Search for the cell housing the specified text and yield its (x, y) center coordinate. 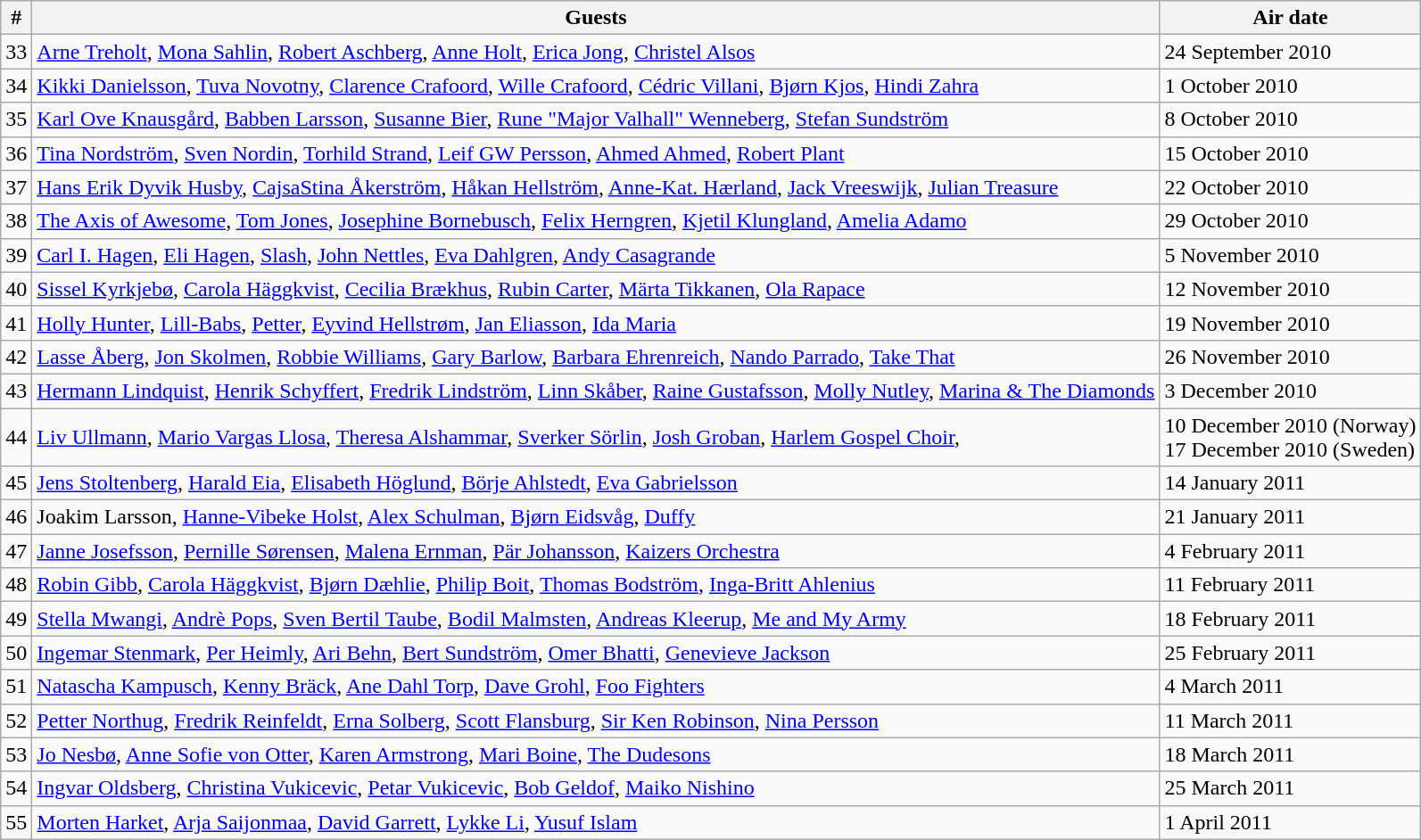
37 (16, 187)
5 November 2010 (1290, 255)
Stella Mwangi, Andrè Pops, Sven Bertil Taube, Bodil Malmsten, Andreas Kleerup, Me and My Army (596, 619)
Ingemar Stenmark, Per Heimly, Ari Behn, Bert Sundström, Omer Bhatti, Genevieve Jackson (596, 653)
25 March 2011 (1290, 788)
42 (16, 357)
29 October 2010 (1290, 221)
19 November 2010 (1290, 323)
3 December 2010 (1290, 391)
35 (16, 119)
Joakim Larsson, Hanne-Vibeke Holst, Alex Schulman, Bjørn Eidsvåg, Duffy (596, 517)
Morten Harket, Arja Saijonmaa, David Garrett, Lykke Li, Yusuf Islam (596, 822)
Jo Nesbø, Anne Sofie von Otter, Karen Armstrong, Mari Boine, The Dudesons (596, 754)
46 (16, 517)
25 February 2011 (1290, 653)
Liv Ullmann, Mario Vargas Llosa, Theresa Alshammar, Sverker Sörlin, Josh Groban, Harlem Gospel Choir, (596, 437)
Natascha Kampusch, Kenny Bräck, Ane Dahl Torp, Dave Grohl, Foo Fighters (596, 687)
12 November 2010 (1290, 289)
The Axis of Awesome, Tom Jones, Josephine Bornebusch, Felix Herngren, Kjetil Klungland, Amelia Adamo (596, 221)
11 March 2011 (1290, 721)
33 (16, 52)
34 (16, 86)
Holly Hunter, Lill-Babs, Petter, Eyvind Hellstrøm, Jan Eliasson, Ida Maria (596, 323)
21 January 2011 (1290, 517)
Tina Nordström, Sven Nordin, Torhild Strand, Leif GW Persson, Ahmed Ahmed, Robert Plant (596, 153)
45 (16, 483)
44 (16, 437)
Arne Treholt, Mona Sahlin, Robert Aschberg, Anne Holt, Erica Jong, Christel Alsos (596, 52)
Kikki Danielsson, Tuva Novotny, Clarence Crafoord, Wille Crafoord, Cédric Villani, Bjørn Kjos, Hindi Zahra (596, 86)
39 (16, 255)
Robin Gibb, Carola Häggkvist, Bjørn Dæhlie, Philip Boit, Thomas Bodström, Inga-Britt Ahlenius (596, 585)
Sissel Kyrkjebø, Carola Häggkvist, Cecilia Brækhus, Rubin Carter, Märta Tikkanen, Ola Rapace (596, 289)
49 (16, 619)
4 February 2011 (1290, 551)
43 (16, 391)
48 (16, 585)
18 February 2011 (1290, 619)
Jens Stoltenberg, Harald Eia, Elisabeth Höglund, Börje Ahlstedt, Eva Gabrielsson (596, 483)
51 (16, 687)
Ingvar Oldsberg, Christina Vukicevic, Petar Vukicevic, Bob Geldof, Maiko Nishino (596, 788)
41 (16, 323)
18 March 2011 (1290, 754)
Janne Josefsson, Pernille Sørensen, Malena Ernman, Pär Johansson, Kaizers Orchestra (596, 551)
14 January 2011 (1290, 483)
1 October 2010 (1290, 86)
Hans Erik Dyvik Husby, CajsaStina Åkerström, Håkan Hellström, Anne-Kat. Hærland, Jack Vreeswijk, Julian Treasure (596, 187)
# (16, 18)
26 November 2010 (1290, 357)
11 February 2011 (1290, 585)
1 April 2011 (1290, 822)
Carl I. Hagen, Eli Hagen, Slash, John Nettles, Eva Dahlgren, Andy Casagrande (596, 255)
Hermann Lindquist, Henrik Schyffert, Fredrik Lindström, Linn Skåber, Raine Gustafsson, Molly Nutley, Marina & The Diamonds (596, 391)
22 October 2010 (1290, 187)
50 (16, 653)
Karl Ove Knausgård, Babben Larsson, Susanne Bier, Rune "Major Valhall" Wenneberg, Stefan Sundström (596, 119)
53 (16, 754)
47 (16, 551)
Guests (596, 18)
Air date (1290, 18)
52 (16, 721)
24 September 2010 (1290, 52)
55 (16, 822)
Lasse Åberg, Jon Skolmen, Robbie Williams, Gary Barlow, Barbara Ehrenreich, Nando Parrado, Take That (596, 357)
Petter Northug, Fredrik Reinfeldt, Erna Solberg, Scott Flansburg, Sir Ken Robinson, Nina Persson (596, 721)
4 March 2011 (1290, 687)
54 (16, 788)
10 December 2010 (Norway)17 December 2010 (Sweden) (1290, 437)
15 October 2010 (1290, 153)
8 October 2010 (1290, 119)
40 (16, 289)
36 (16, 153)
38 (16, 221)
